Pinpoint the cell where the given text exists, returning its [X, Y] midpoint coordinate. 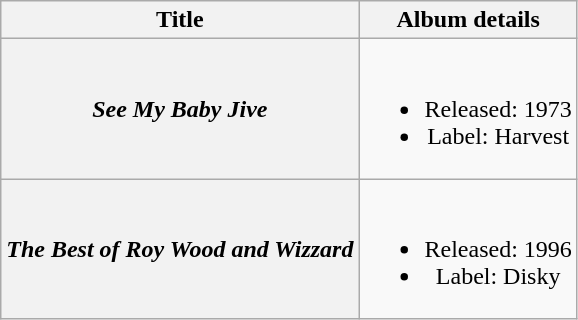
Album details [468, 20]
See My Baby Jive [180, 109]
Released: 1973Label: Harvest [468, 109]
Released: 1996Label: Disky [468, 249]
Title [180, 20]
The Best of Roy Wood and Wizzard [180, 249]
